Pinpoint the cell where the given text exists, returning its (X, Y) midpoint coordinate. 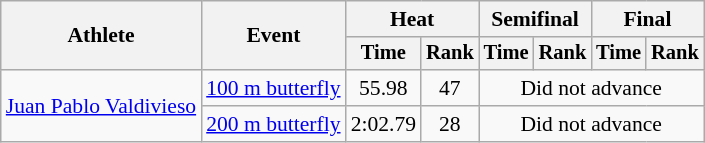
Final (647, 19)
200 m butterfly (273, 124)
47 (450, 88)
28 (450, 124)
2:02.79 (384, 124)
Heat (412, 19)
Juan Pablo Valdivieso (101, 106)
100 m butterfly (273, 88)
Athlete (101, 36)
55.98 (384, 88)
Semifinal (535, 19)
Event (273, 36)
